Return [x, y] of the center of cell containing provided text 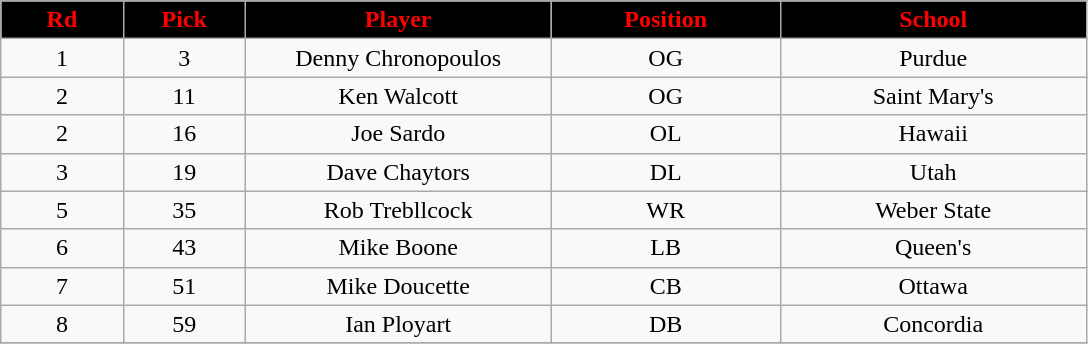
43 [184, 248]
1 [62, 58]
Concordia [933, 324]
51 [184, 286]
Ken Walcott [398, 96]
Mike Doucette [398, 286]
School [933, 20]
16 [184, 134]
Player [398, 20]
Dave Chaytors [398, 172]
Queen's [933, 248]
Purdue [933, 58]
6 [62, 248]
19 [184, 172]
OL [666, 134]
5 [62, 210]
59 [184, 324]
Joe Sardo [398, 134]
DL [666, 172]
8 [62, 324]
Denny Chronopoulos [398, 58]
Utah [933, 172]
Position [666, 20]
Saint Mary's [933, 96]
Mike Boone [398, 248]
LB [666, 248]
Pick [184, 20]
Hawaii [933, 134]
Weber State [933, 210]
Ottawa [933, 286]
Rob Trebllcock [398, 210]
CB [666, 286]
Ian Ployart [398, 324]
WR [666, 210]
35 [184, 210]
DB [666, 324]
11 [184, 96]
Rd [62, 20]
7 [62, 286]
